For the text-containing cell, return its midpoint in [X, Y] coordinate format. 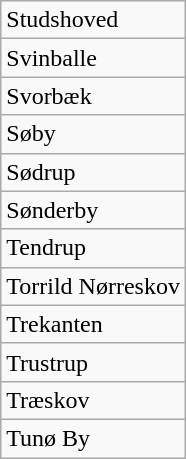
Trekanten [94, 324]
Torrild Nørreskov [94, 286]
Sødrup [94, 172]
Træskov [94, 400]
Trustrup [94, 362]
Svorbæk [94, 96]
Studshoved [94, 20]
Svinballe [94, 58]
Søby [94, 134]
Tunø By [94, 438]
Tendrup [94, 248]
Sønderby [94, 210]
